For the text-containing cell, return its midpoint in (X, Y) coordinate format. 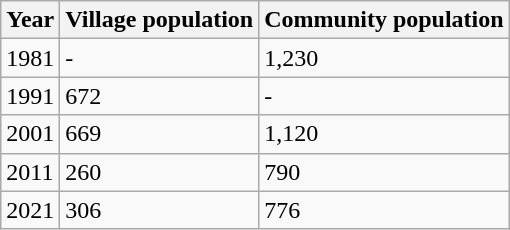
Community population (384, 20)
2001 (30, 134)
1,230 (384, 58)
790 (384, 172)
2011 (30, 172)
306 (160, 210)
776 (384, 210)
672 (160, 96)
1,120 (384, 134)
260 (160, 172)
1981 (30, 58)
1991 (30, 96)
2021 (30, 210)
Village population (160, 20)
Year (30, 20)
669 (160, 134)
